Extract the (x, y) coordinate from the center of the cell holding the provided text.  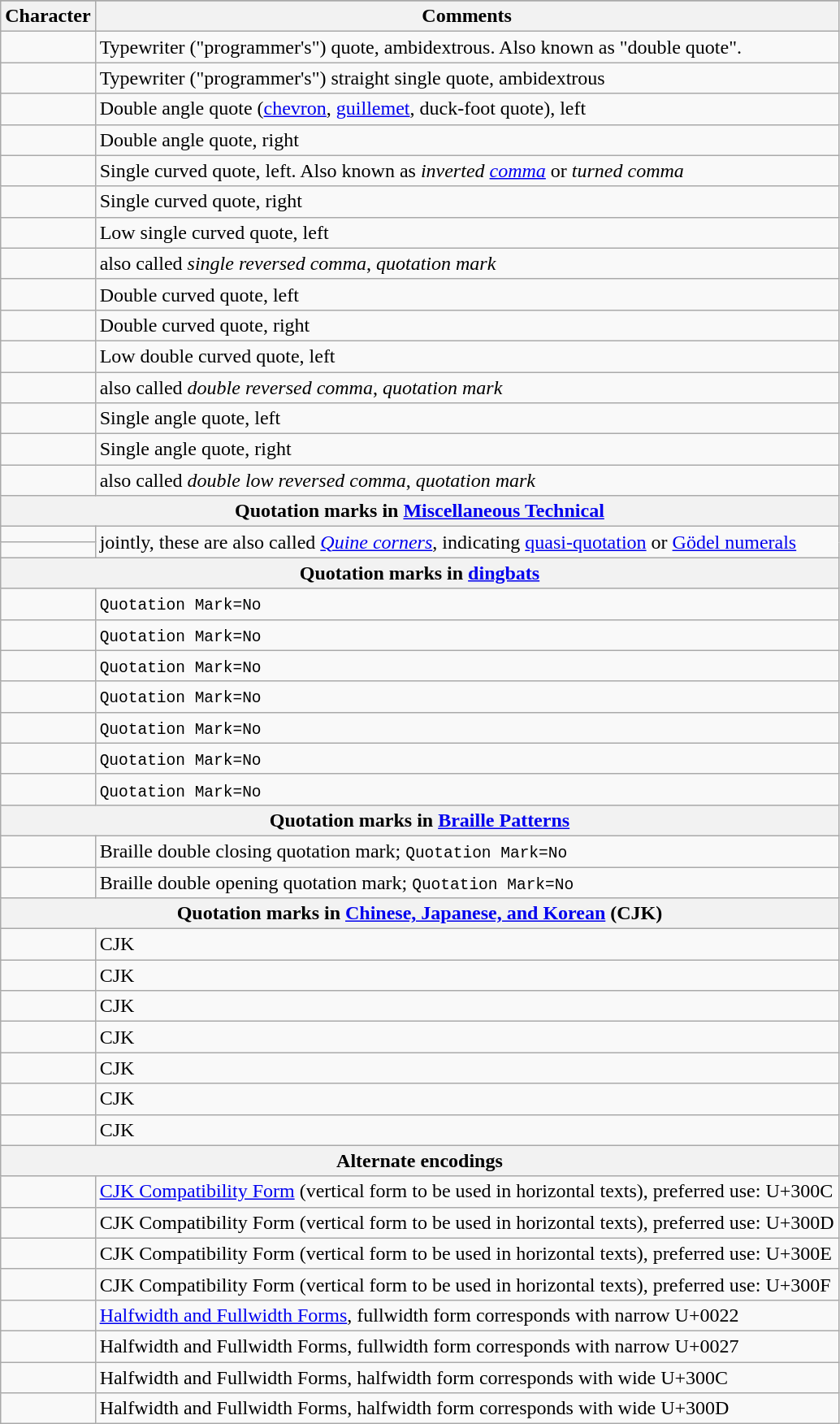
Single angle quote, left (466, 419)
Halfwidth and Fullwidth Forms, fullwidth form corresponds with narrow U+0022 (466, 1315)
Halfwidth and Fullwidth Forms, fullwidth form corresponds with narrow U+0027 (466, 1346)
Single curved quote, right (466, 202)
Low single curved quote, left (466, 232)
Halfwidth and Fullwidth Forms, halfwidth form corresponds with wide U+300D (466, 1409)
Braille double closing quotation mark; Quotation Mark=No (466, 851)
Single curved quote, left. Also known as inverted comma or turned comma (466, 171)
Quotation marks in Chinese, Japanese, and Korean (CJK) (419, 914)
jointly, these are also called Quine corners, indicating quasi-quotation or Gödel numerals (466, 542)
Typewriter ("programmer's") quote, ambidextrous. Also known as "double quote". (466, 47)
also called single reversed comma, quotation mark (466, 263)
CJK Compatibility Form (vertical form to be used in horizontal texts), preferred use: U+300D (466, 1222)
also called double low reversed comma, quotation mark (466, 480)
Double angle quote (chevron, guillemet, duck-foot quote), left (466, 109)
also called double reversed comma, quotation mark (466, 388)
Double curved quote, left (466, 294)
Double angle quote, right (466, 140)
Quotation marks in Braille Patterns (419, 820)
Double curved quote, right (466, 325)
Character (48, 16)
Quotation marks in Miscellaneous Technical (419, 511)
CJK Compatibility Form (vertical form to be used in horizontal texts), preferred use: U+300E (466, 1253)
Alternate encodings (419, 1161)
Low double curved quote, left (466, 356)
Quotation marks in dingbats (419, 573)
Single angle quote, right (466, 449)
CJK Compatibility Form (vertical form to be used in horizontal texts), preferred use: U+300C (466, 1192)
Typewriter ("programmer's") straight single quote, ambidextrous (466, 78)
Comments (466, 16)
CJK Compatibility Form (vertical form to be used in horizontal texts), preferred use: U+300F (466, 1284)
Braille double opening quotation mark; Quotation Mark=No (466, 882)
Halfwidth and Fullwidth Forms, halfwidth form corresponds with wide U+300C (466, 1378)
